Output the (X, Y) coordinate of the center of the cell containing the given text.  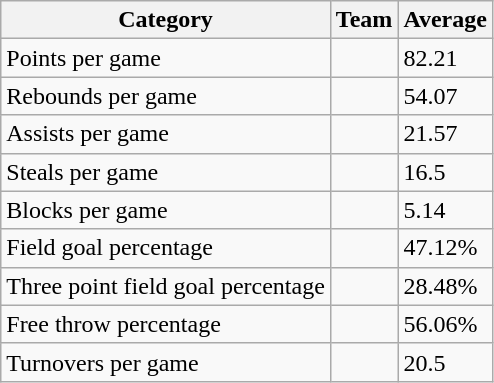
47.12% (446, 248)
5.14 (446, 210)
Team (364, 20)
Rebounds per game (166, 96)
28.48% (446, 286)
Turnovers per game (166, 362)
Three point field goal percentage (166, 286)
56.06% (446, 324)
Free throw percentage (166, 324)
20.5 (446, 362)
Average (446, 20)
Blocks per game (166, 210)
82.21 (446, 58)
54.07 (446, 96)
Assists per game (166, 134)
Steals per game (166, 172)
Points per game (166, 58)
Category (166, 20)
16.5 (446, 172)
21.57 (446, 134)
Field goal percentage (166, 248)
